Extract the (X, Y) coordinate from the center of the cell holding the provided text.  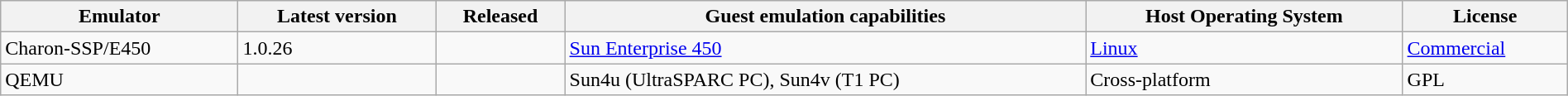
Cross-platform (1244, 79)
Host Operating System (1244, 17)
Latest version (337, 17)
License (1485, 17)
Released (500, 17)
QEMU (119, 79)
Linux (1244, 48)
GPL (1485, 79)
Sun Enterprise 450 (825, 48)
Commercial (1485, 48)
Guest emulation capabilities (825, 17)
Emulator (119, 17)
Charon-SSP/E450 (119, 48)
Sun4u (UltraSPARC PC), Sun4v (T1 PC) (825, 79)
1.0.26 (337, 48)
